Return the (X, Y) coordinate for the center point of the cell that contains the specified text.  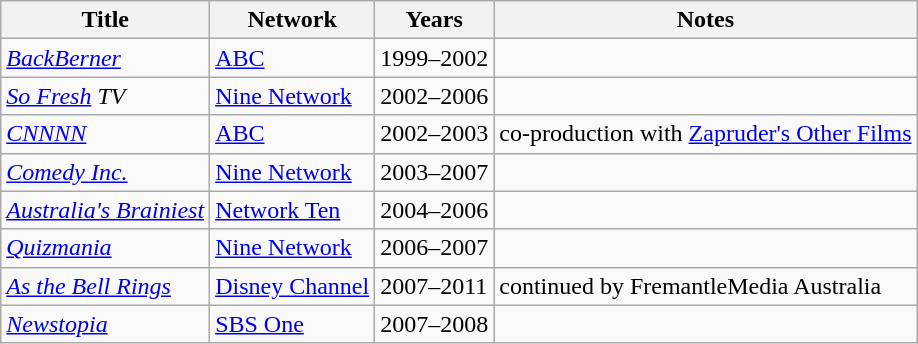
2003–2007 (434, 172)
Notes (706, 20)
2002–2003 (434, 134)
Disney Channel (292, 286)
1999–2002 (434, 58)
BackBerner (106, 58)
SBS One (292, 324)
2007–2008 (434, 324)
continued by FremantleMedia Australia (706, 286)
Comedy Inc. (106, 172)
Network (292, 20)
So Fresh TV (106, 96)
Network Ten (292, 210)
2007–2011 (434, 286)
Australia's Brainiest (106, 210)
CNNNN (106, 134)
2002–2006 (434, 96)
As the Bell Rings (106, 286)
2004–2006 (434, 210)
Title (106, 20)
co-production with Zapruder's Other Films (706, 134)
Years (434, 20)
Quizmania (106, 248)
2006–2007 (434, 248)
Newstopia (106, 324)
